Identify which cell holds the provided text, then report its (x, y) central coordinate. 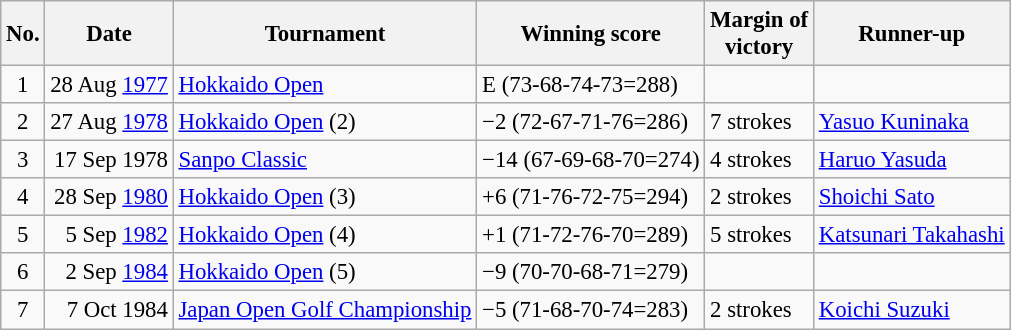
5 (23, 235)
+6 (71-76-72-75=294) (591, 197)
5 Sep 1982 (109, 235)
−2 (72-67-71-76=286) (591, 122)
Tournament (325, 34)
4 strokes (760, 160)
Koichi Suzuki (911, 310)
2 (23, 122)
7 Oct 1984 (109, 310)
Japan Open Golf Championship (325, 310)
1 (23, 85)
Runner-up (911, 34)
6 (23, 273)
−5 (71-68-70-74=283) (591, 310)
Hokkaido Open (2) (325, 122)
7 (23, 310)
Winning score (591, 34)
Hokkaido Open (4) (325, 235)
Katsunari Takahashi (911, 235)
E (73-68-74-73=288) (591, 85)
2 Sep 1984 (109, 273)
Shoichi Sato (911, 197)
Sanpo Classic (325, 160)
Date (109, 34)
5 strokes (760, 235)
No. (23, 34)
Yasuo Kuninaka (911, 122)
−14 (67-69-68-70=274) (591, 160)
28 Sep 1980 (109, 197)
Margin ofvictory (760, 34)
17 Sep 1978 (109, 160)
7 strokes (760, 122)
Hokkaido Open (5) (325, 273)
28 Aug 1977 (109, 85)
+1 (71-72-76-70=289) (591, 235)
3 (23, 160)
−9 (70-70-68-71=279) (591, 273)
4 (23, 197)
27 Aug 1978 (109, 122)
Hokkaido Open (325, 85)
Haruo Yasuda (911, 160)
Hokkaido Open (3) (325, 197)
